Search for the cell housing the specified text and yield its [X, Y] center coordinate. 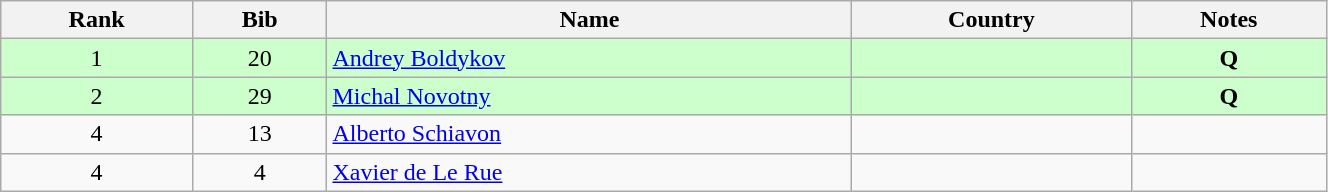
29 [260, 96]
Andrey Boldykov [590, 58]
20 [260, 58]
13 [260, 134]
Xavier de Le Rue [590, 172]
Country [992, 20]
Michal Novotny [590, 96]
Notes [1228, 20]
Bib [260, 20]
1 [97, 58]
Alberto Schiavon [590, 134]
2 [97, 96]
Name [590, 20]
Rank [97, 20]
